From the cell containing the given text, extract its center point as (X, Y) coordinate. 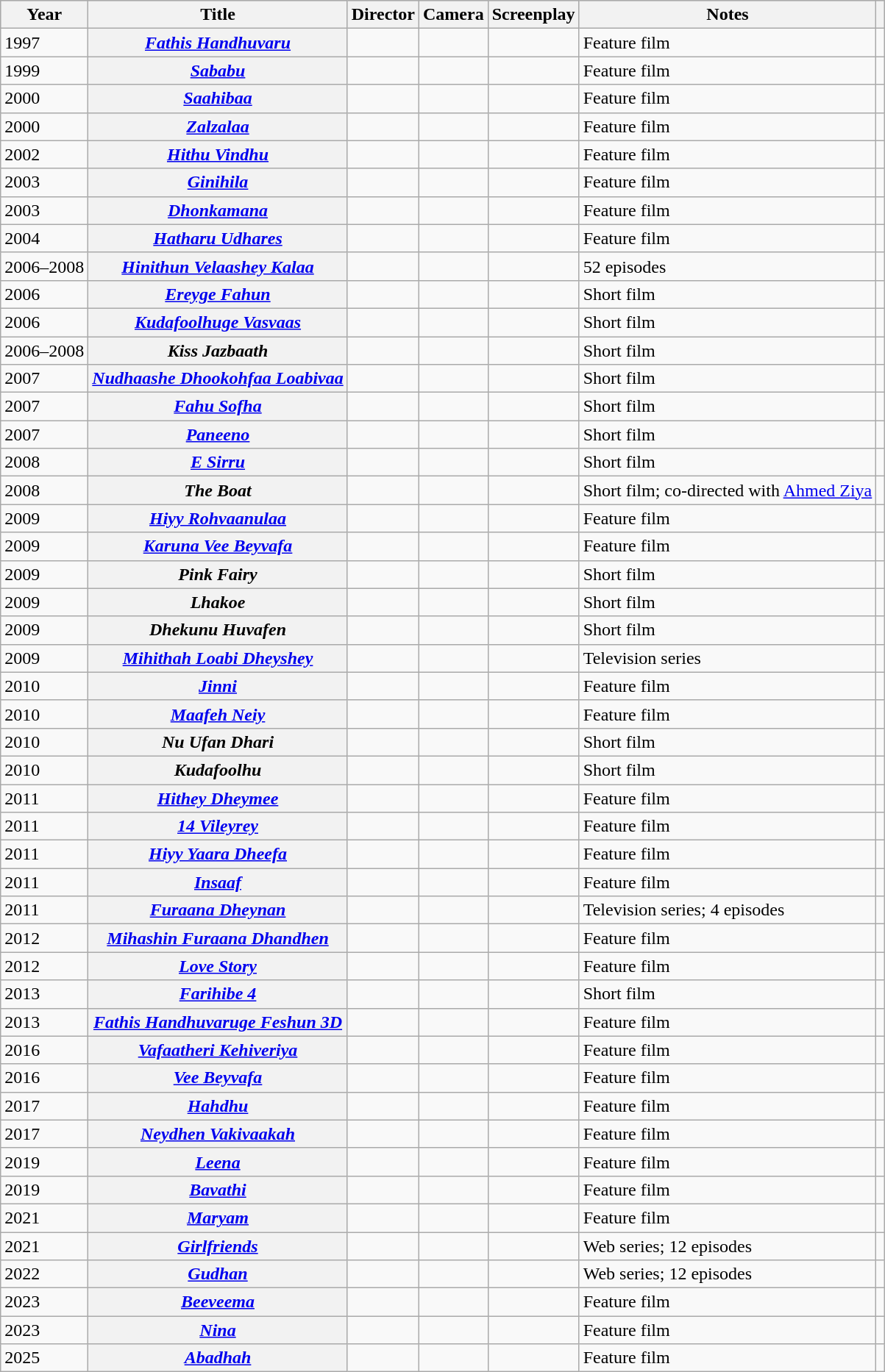
Karuna Vee Beyvafa (218, 546)
Zalzalaa (218, 126)
Bavathi (218, 1190)
Director (383, 15)
Ginihila (218, 182)
Notes (728, 15)
Kudafoolhuge Vasvaas (218, 322)
Vafaatheri Kehiveriya (218, 1050)
Lhakoe (218, 602)
Hinithun Velaashey Kalaa (218, 266)
Nu Ufan Dhari (218, 742)
E Sirru (218, 462)
Camera (453, 15)
2004 (44, 238)
Mihashin Furaana Dhandhen (218, 938)
Beeveema (218, 1302)
2025 (44, 1358)
The Boat (218, 490)
Maryam (218, 1218)
14 Vileyrey (218, 826)
Nudhaashe Dhookohfaa Loabivaa (218, 379)
Abadhah (218, 1358)
Kiss Jazbaath (218, 351)
Ereyge Fahun (218, 294)
2022 (44, 1274)
Hithey Dheymee (218, 798)
Television series; 4 episodes (728, 910)
Dhekunu Huvafen (218, 630)
Farihibe 4 (218, 994)
Title (218, 15)
Screenplay (533, 15)
Nina (218, 1330)
Fathis Handhuvaruge Feshun 3D (218, 1022)
Hiyy Rohvaanulaa (218, 518)
Girlfriends (218, 1246)
Gudhan (218, 1274)
Year (44, 15)
1999 (44, 71)
Dhonkamana (218, 210)
Mihithah Loabi Dheyshey (218, 658)
Sababu (218, 71)
Short film; co-directed with Ahmed Ziya (728, 490)
1997 (44, 43)
Furaana Dheynan (218, 910)
Fathis Handhuvaru (218, 43)
Maafeh Neiy (218, 714)
Neydhen Vakivaakah (218, 1134)
Kudafoolhu (218, 770)
Saahibaa (218, 99)
Fahu Sofha (218, 407)
2002 (44, 154)
Paneeno (218, 435)
Leena (218, 1162)
52 episodes (728, 266)
Television series (728, 658)
Hatharu Udhares (218, 238)
Love Story (218, 966)
Hahdhu (218, 1106)
Insaaf (218, 882)
Pink Fairy (218, 574)
Hiyy Yaara Dheefa (218, 854)
Vee Beyvafa (218, 1078)
Hithu Vindhu (218, 154)
Jinni (218, 686)
